Identify which cell holds the provided text, then report its (X, Y) central coordinate. 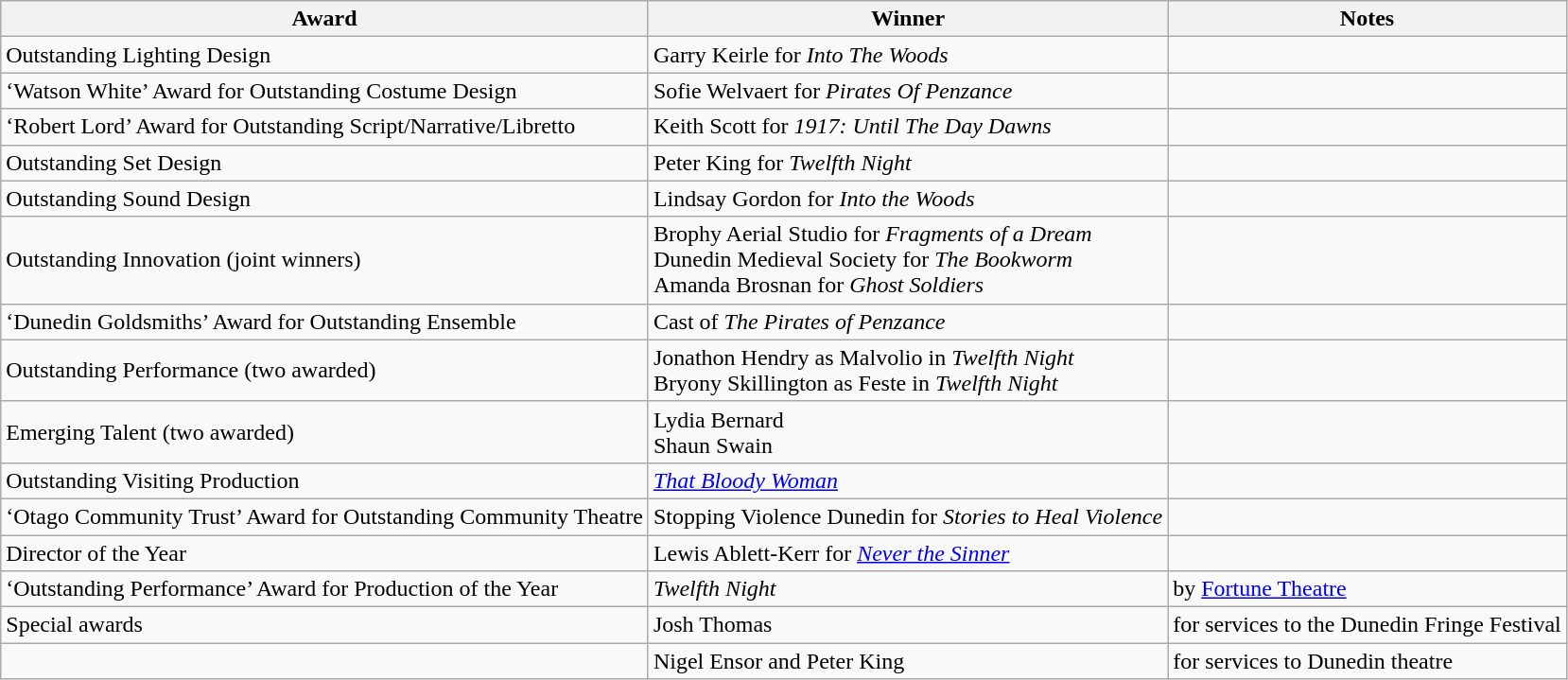
‘Otago Community Trust’ Award for Outstanding Community Theatre (325, 516)
Special awards (325, 625)
Director of the Year (325, 553)
Outstanding Innovation (joint winners) (325, 260)
Nigel Ensor and Peter King (908, 661)
That Bloody Woman (908, 480)
Twelfth Night (908, 589)
Cast of The Pirates of Penzance (908, 322)
Emerging Talent (two awarded) (325, 431)
Stopping Violence Dunedin for Stories to Heal Violence (908, 516)
Outstanding Performance (two awarded) (325, 371)
Brophy Aerial Studio for Fragments of a DreamDunedin Medieval Society for The BookwormAmanda Brosnan for Ghost Soldiers (908, 260)
Garry Keirle for Into The Woods (908, 55)
Outstanding Set Design (325, 163)
Lewis Ablett-Kerr for Never the Sinner (908, 553)
Award (325, 19)
Jonathon Hendry as Malvolio in Twelfth NightBryony Skillington as Feste in Twelfth Night (908, 371)
‘Watson White’ Award for Outstanding Costume Design (325, 91)
Outstanding Visiting Production (325, 480)
Keith Scott for 1917: Until The Day Dawns (908, 127)
Sofie Welvaert for Pirates Of Penzance (908, 91)
‘Outstanding Performance’ Award for Production of the Year (325, 589)
Outstanding Sound Design (325, 199)
‘Robert Lord’ Award for Outstanding Script/Narrative/Libretto (325, 127)
for services to the Dunedin Fringe Festival (1368, 625)
Peter King for Twelfth Night (908, 163)
Winner (908, 19)
by Fortune Theatre (1368, 589)
‘Dunedin Goldsmiths’ Award for Outstanding Ensemble (325, 322)
Notes (1368, 19)
Lindsay Gordon for Into the Woods (908, 199)
for services to Dunedin theatre (1368, 661)
Josh Thomas (908, 625)
Lydia BernardShaun Swain (908, 431)
Outstanding Lighting Design (325, 55)
